Scan for the cell matching the given text and deliver its (X, Y) coordinate at center. 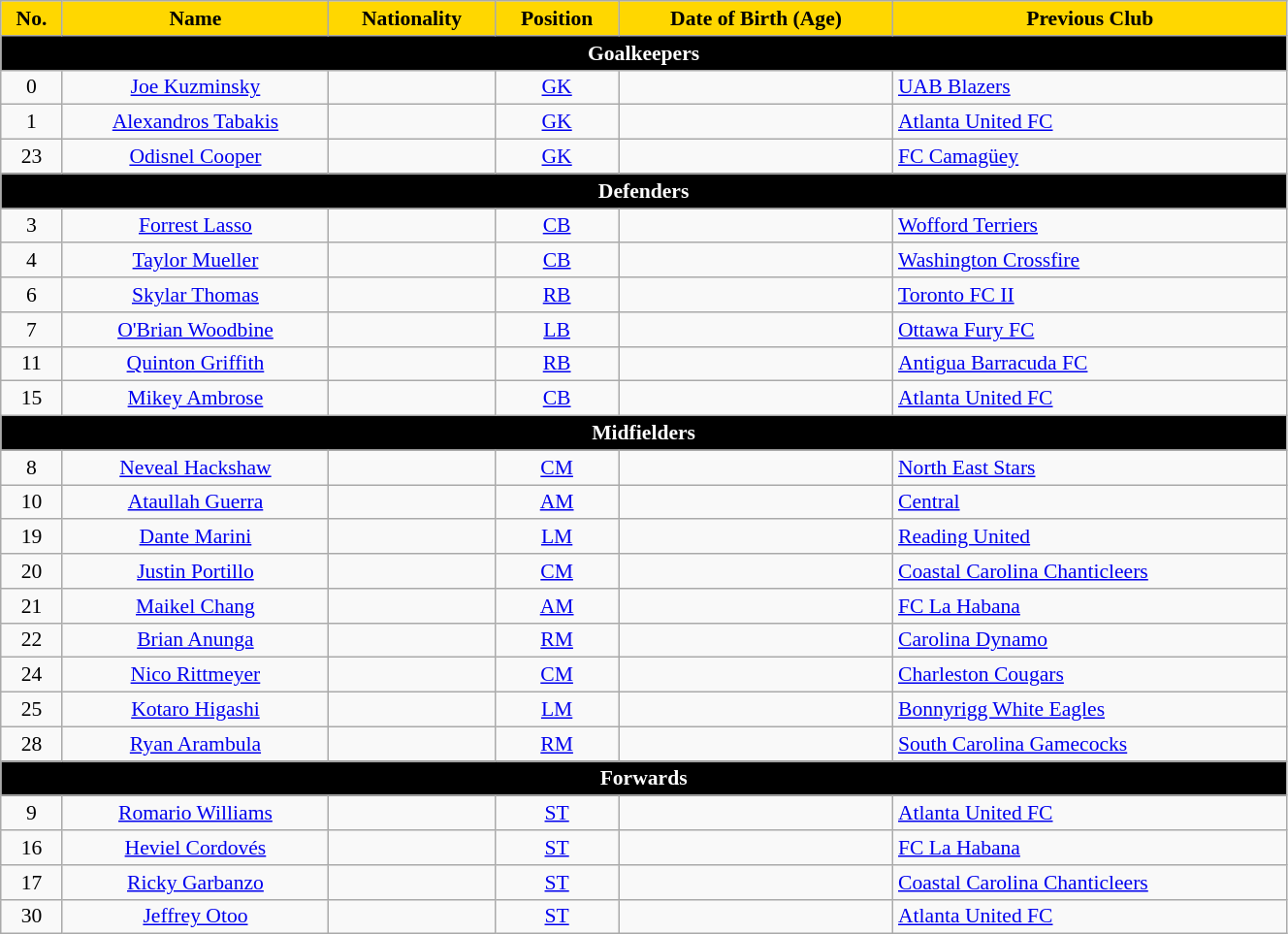
Name (196, 18)
Previous Club (1090, 18)
11 (31, 364)
17 (31, 883)
Joe Kuzminsky (196, 87)
Quinton Griffith (196, 364)
Ottawa Fury FC (1090, 330)
Brian Anunga (196, 640)
Nationality (411, 18)
FC Camagüey (1090, 157)
Mikey Ambrose (196, 399)
Wofford Terriers (1090, 226)
16 (31, 848)
Odisnel Cooper (196, 157)
UAB Blazers (1090, 87)
Toronto FC II (1090, 295)
North East Stars (1090, 467)
Taylor Mueller (196, 261)
Position (557, 18)
Romario Williams (196, 814)
Dante Marini (196, 537)
4 (31, 261)
Maikel Chang (196, 606)
0 (31, 87)
28 (31, 744)
Justin Portillo (196, 571)
South Carolina Gamecocks (1090, 744)
Charleston Cougars (1090, 675)
21 (31, 606)
Nico Rittmeyer (196, 675)
6 (31, 295)
30 (31, 917)
Neveal Hackshaw (196, 467)
15 (31, 399)
Jeffrey Otoo (196, 917)
No. (31, 18)
1 (31, 122)
Midfielders (644, 434)
Bonnyrigg White Eagles (1090, 710)
7 (31, 330)
3 (31, 226)
24 (31, 675)
Central (1090, 502)
Reading United (1090, 537)
Ryan Arambula (196, 744)
Forwards (644, 779)
Washington Crossfire (1090, 261)
10 (31, 502)
Date of Birth (Age) (757, 18)
Ataullah Guerra (196, 502)
Defenders (644, 191)
O'Brian Woodbine (196, 330)
Alexandros Tabakis (196, 122)
Forrest Lasso (196, 226)
Heviel Cordovés (196, 848)
23 (31, 157)
9 (31, 814)
25 (31, 710)
Carolina Dynamo (1090, 640)
22 (31, 640)
Kotaro Higashi (196, 710)
LB (557, 330)
8 (31, 467)
20 (31, 571)
Skylar Thomas (196, 295)
Goalkeepers (644, 53)
Antigua Barracuda FC (1090, 364)
19 (31, 537)
Ricky Garbanzo (196, 883)
